Extract the [x, y] coordinate from the center of the cell holding the provided text.  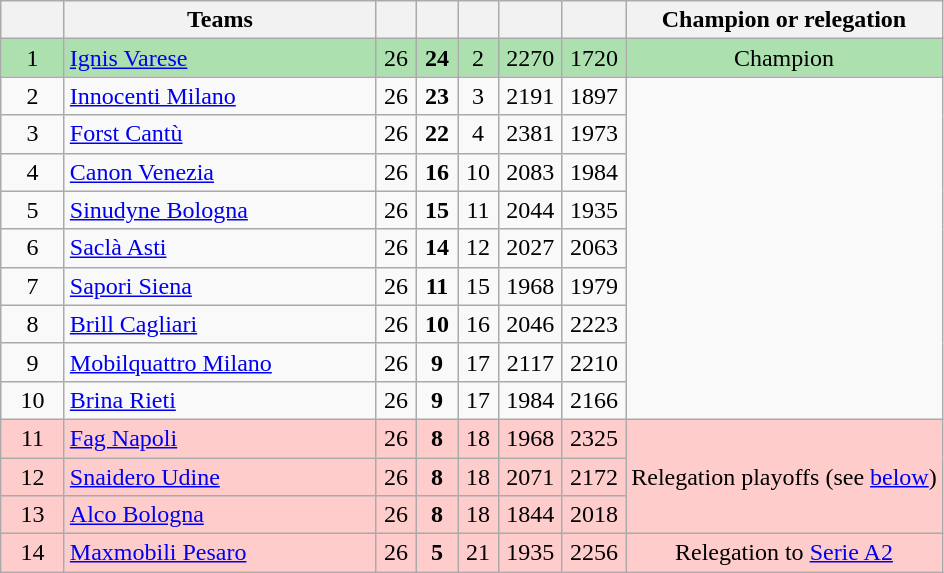
Brill Cagliari [220, 324]
Champion [784, 58]
1979 [594, 286]
Sinudyne Bologna [220, 210]
21 [478, 553]
Mobilquattro Milano [220, 362]
13 [33, 515]
Champion or relegation [784, 20]
1844 [531, 515]
2027 [531, 248]
Relegation to Serie A2 [784, 553]
1 [33, 58]
1973 [594, 134]
23 [436, 96]
2381 [531, 134]
22 [436, 134]
Relegation playoffs (see below) [784, 476]
Ignis Varese [220, 58]
2191 [531, 96]
2210 [594, 362]
1720 [594, 58]
7 [33, 286]
Brina Rieti [220, 400]
2256 [594, 553]
2046 [531, 324]
2083 [531, 172]
Fag Napoli [220, 438]
Innocenti Milano [220, 96]
2172 [594, 477]
Snaidero Udine [220, 477]
2018 [594, 515]
Maxmobili Pesaro [220, 553]
2044 [531, 210]
Canon Venezia [220, 172]
1897 [594, 96]
2270 [531, 58]
Saclà Asti [220, 248]
6 [33, 248]
2325 [594, 438]
Alco Bologna [220, 515]
Forst Cantù [220, 134]
2071 [531, 477]
Sapori Siena [220, 286]
2166 [594, 400]
Teams [220, 20]
2223 [594, 324]
2063 [594, 248]
2117 [531, 362]
24 [436, 58]
